Extract the (x, y) coordinate from the center of the cell holding the provided text.  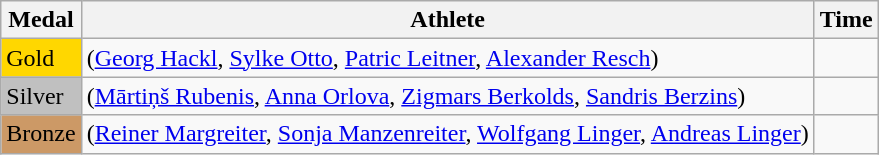
(Reiner Margreiter, Sonja Manzenreiter, Wolfgang Linger, Andreas Linger) (448, 134)
Athlete (448, 20)
(Georg Hackl, Sylke Otto, Patric Leitner, Alexander Resch) (448, 58)
Gold (41, 58)
Medal (41, 20)
(Mārtiņš Rubenis, Anna Orlova, Zigmars Berkolds, Sandris Berzins) (448, 96)
Time (846, 20)
Bronze (41, 134)
Silver (41, 96)
